Identify which cell holds the provided text, then report its (x, y) central coordinate. 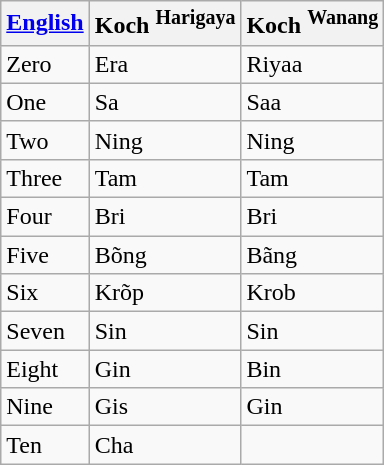
One (45, 102)
Eight (45, 369)
Zero (45, 64)
Four (45, 217)
Era (165, 64)
Krõp (165, 293)
Ten (45, 445)
Riyaa (312, 64)
Nine (45, 407)
Five (45, 255)
Bãng (312, 255)
Seven (45, 331)
Bin (312, 369)
Six (45, 293)
Two (45, 140)
Koch Harigaya (165, 24)
Gis (165, 407)
Cha (165, 445)
English (45, 24)
Bõng (165, 255)
Koch Wanang (312, 24)
Three (45, 178)
Sa (165, 102)
Krob (312, 293)
Saa (312, 102)
